Locate the cell with the specified text and output its [x, y] center coordinate. 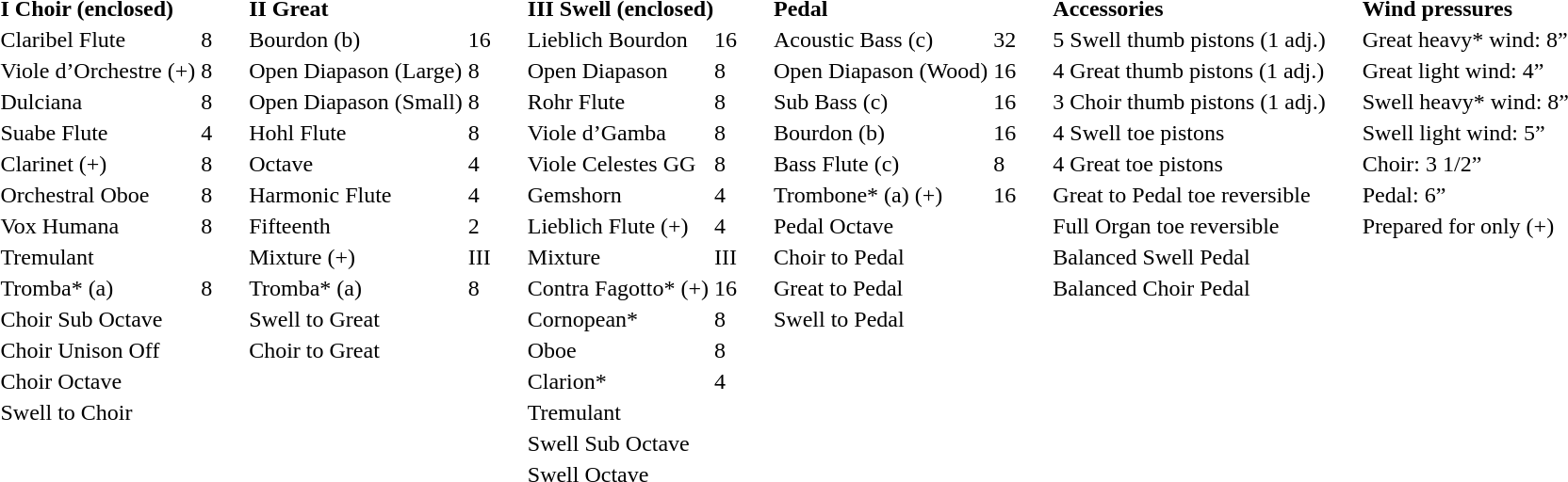
Tremulant [618, 412]
Octave [356, 164]
4 Great toe pistons [1189, 164]
Sub Bass (c) [880, 102]
Pedal Octave [880, 226]
32 [1004, 40]
Swell Sub Octave [618, 443]
Hohl Flute [356, 133]
Great to Pedal [880, 288]
Lieblich Flute (+) [618, 226]
3 Choir thumb pistons (1 adj.) [1189, 102]
Contra Fagotto* (+) [618, 288]
Balanced Choir Pedal [1189, 288]
Choir to Pedal [880, 257]
Open Diapason [618, 71]
Oboe [618, 350]
Gemshorn [618, 195]
Open Diapason (Small) [356, 102]
Open Diapason (Wood) [880, 71]
2 [479, 226]
Balanced Swell Pedal [1189, 257]
Open Diapason (Large) [356, 71]
Mixture [618, 257]
Mixture (+) [356, 257]
Swell to Great [356, 319]
Tromba* (a) [356, 288]
Rohr Flute [618, 102]
Great to Pedal toe reversible [1189, 195]
Viole d’Gamba [618, 133]
4 Swell toe pistons [1189, 133]
Swell to Pedal [880, 319]
Viole Celestes GG [618, 164]
5 Swell thumb pistons (1 adj.) [1189, 40]
4 Great thumb pistons (1 adj.) [1189, 71]
Choir to Great [356, 350]
Acoustic Bass (c) [880, 40]
Clarion* [618, 381]
Harmonic Flute [356, 195]
Full Organ toe reversible [1189, 226]
Lieblich Bourdon [618, 40]
Fifteenth [356, 226]
Trombone* (a) (+) [880, 195]
Cornopean* [618, 319]
Bass Flute (c) [880, 164]
